From the cell containing the given text, extract its center point as (x, y) coordinate. 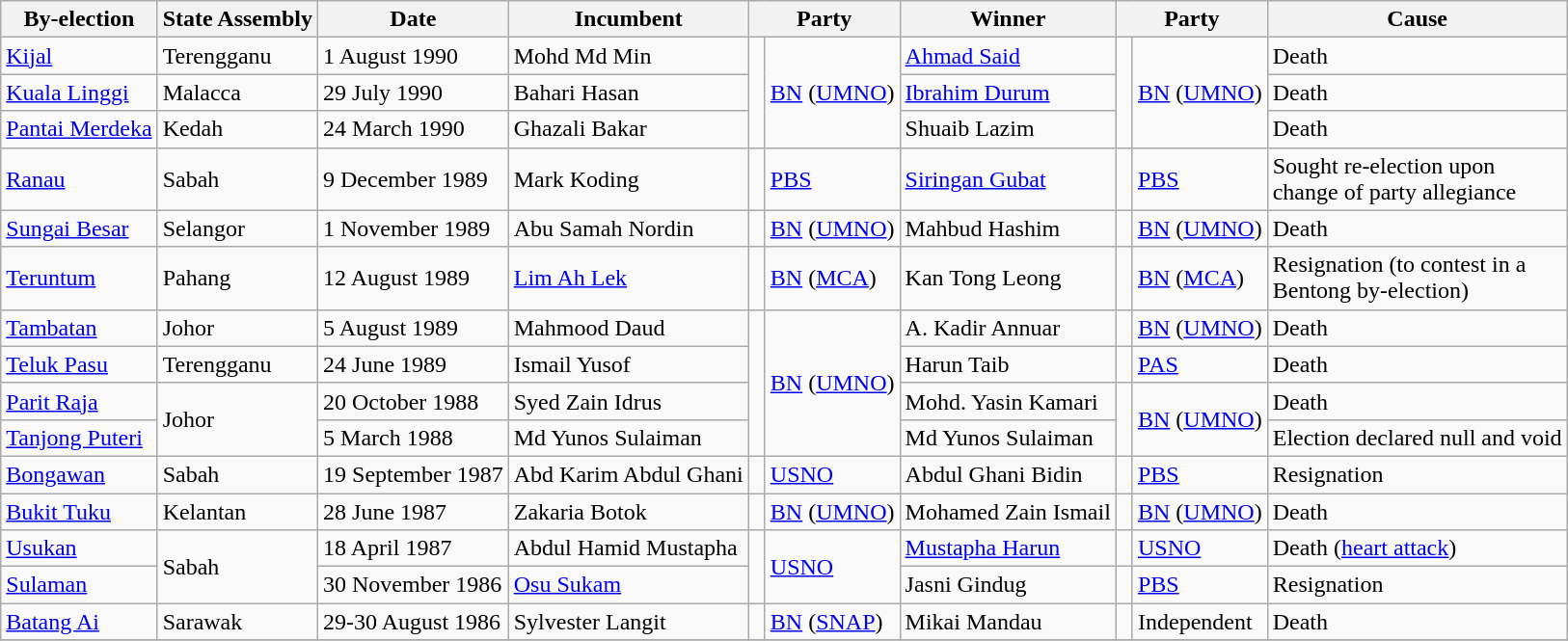
Zakaria Botok (629, 512)
Resignation (to contest in a Bentong by-election) (1418, 278)
24 March 1990 (414, 129)
Kuala Linggi (79, 93)
Mohd. Yasin Kamari (1008, 401)
Kan Tong Leong (1008, 278)
Death (heart attack) (1418, 548)
24 June 1989 (414, 364)
30 November 1986 (414, 585)
Independent (1200, 622)
20 October 1988 (414, 401)
29-30 August 1986 (414, 622)
Syed Zain Idrus (629, 401)
Ranau (79, 179)
Kedah (237, 129)
Bukit Tuku (79, 512)
9 December 1989 (414, 179)
Parit Raja (79, 401)
Abdul Hamid Mustapha (629, 548)
Sylvester Langit (629, 622)
5 March 1988 (414, 438)
Mohd Md Min (629, 56)
Sulaman (79, 585)
18 April 1987 (414, 548)
Ibrahim Durum (1008, 93)
Date (414, 19)
1 November 1989 (414, 228)
Sought re-election upon change of party allegiance (1418, 179)
Tanjong Puteri (79, 438)
Ismail Yusof (629, 364)
1 August 1990 (414, 56)
Incumbent (629, 19)
Abd Karim Abdul Ghani (629, 474)
Sungai Besar (79, 228)
A. Kadir Annuar (1008, 328)
Tambatan (79, 328)
Pahang (237, 278)
Ghazali Bakar (629, 129)
28 June 1987 (414, 512)
19 September 1987 (414, 474)
Osu Sukam (629, 585)
5 August 1989 (414, 328)
Bahari Hasan (629, 93)
Cause (1418, 19)
Batang Ai (79, 622)
Malacca (237, 93)
Shuaib Lazim (1008, 129)
29 July 1990 (414, 93)
Pantai Merdeka (79, 129)
Usukan (79, 548)
BN (SNAP) (832, 622)
Lim Ah Lek (629, 278)
Harun Taib (1008, 364)
Kelantan (237, 512)
Abu Samah Nordin (629, 228)
Mahbud Hashim (1008, 228)
Jasni Gindug (1008, 585)
Ahmad Said (1008, 56)
State Assembly (237, 19)
Teluk Pasu (79, 364)
Selangor (237, 228)
Winner (1008, 19)
Abdul Ghani Bidin (1008, 474)
Sarawak (237, 622)
Siringan Gubat (1008, 179)
12 August 1989 (414, 278)
Election declared null and void (1418, 438)
Mahmood Daud (629, 328)
Mark Koding (629, 179)
PAS (1200, 364)
Teruntum (79, 278)
By-election (79, 19)
Mohamed Zain Ismail (1008, 512)
Bongawan (79, 474)
Mustapha Harun (1008, 548)
Kijal (79, 56)
Mikai Mandau (1008, 622)
